Find where the given text appears and provide that cell's center as (x, y) coordinate. 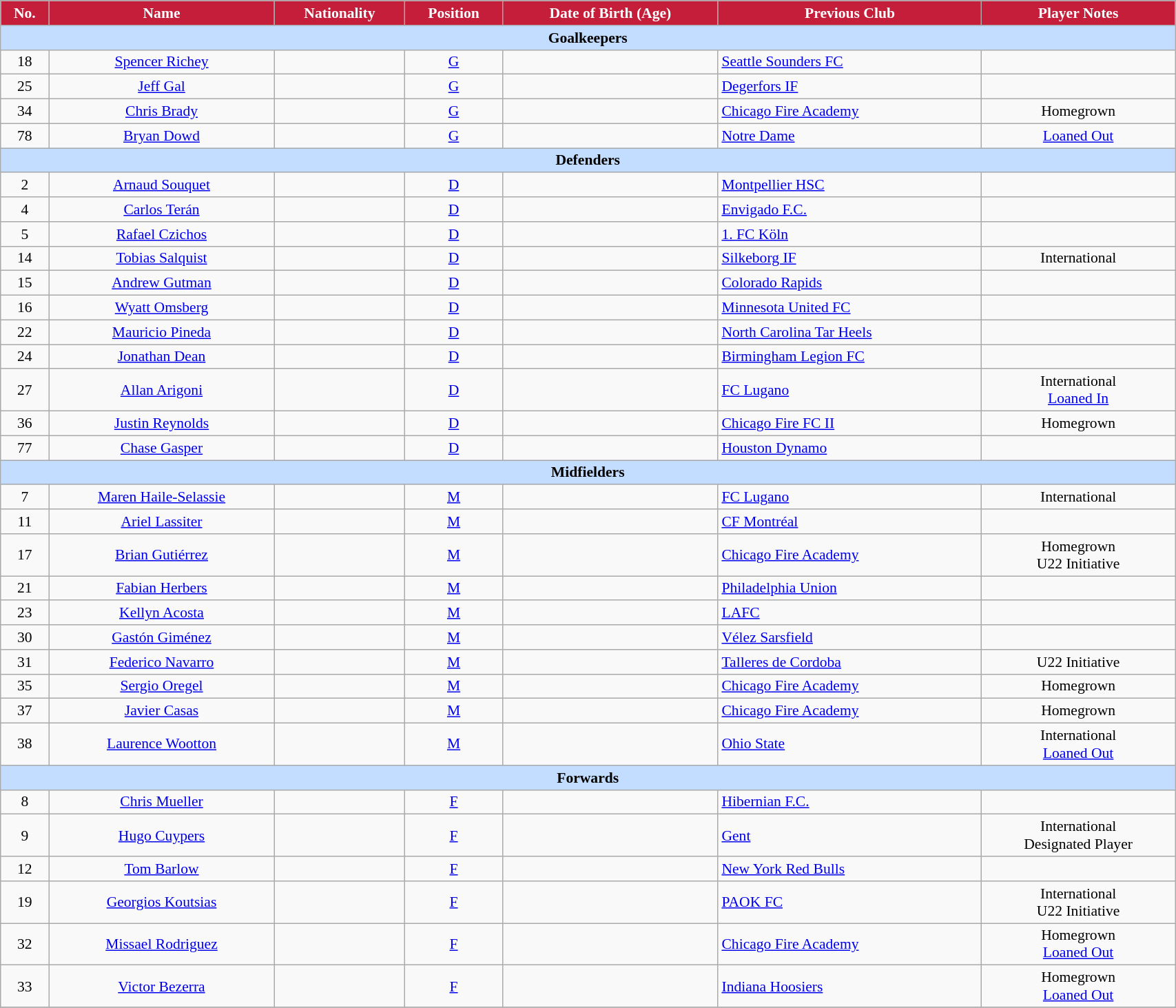
Brian Gutiérrez (161, 555)
Carlos Terán (161, 209)
Mauricio Pineda (161, 332)
Player Notes (1079, 13)
38 (25, 744)
InternationalU22 Initiative (1079, 903)
35 (25, 686)
Birmingham Legion FC (849, 357)
Andrew Gutman (161, 283)
Sergio Oregel (161, 686)
No. (25, 13)
30 (25, 637)
Minnesota United FC (849, 308)
New York Red Bulls (849, 869)
Chris Mueller (161, 802)
Colorado Rapids (849, 283)
36 (25, 424)
4 (25, 209)
Forwards (588, 778)
Victor Bezerra (161, 987)
21 (25, 588)
InternationalLoaned In (1079, 390)
12 (25, 869)
Kellyn Acosta (161, 613)
Justin Reynolds (161, 424)
Maren Haile-Selassie (161, 497)
Gent (849, 835)
Jeff Gal (161, 87)
CF Montréal (849, 522)
Position (453, 13)
Loaned Out (1079, 136)
Notre Dame (849, 136)
Fabian Herbers (161, 588)
Spencer Richey (161, 62)
Envigado F.C. (849, 209)
Nationality (340, 13)
Goalkeepers (588, 38)
8 (25, 802)
7 (25, 497)
Gastón Giménez (161, 637)
11 (25, 522)
LAFC (849, 613)
Tobias Salquist (161, 258)
23 (25, 613)
Talleres de Cordoba (849, 662)
Degerfors IF (849, 87)
Laurence Wootton (161, 744)
Federico Navarro (161, 662)
Hugo Cuypers (161, 835)
Houston Dynamo (849, 448)
Georgios Koutsias (161, 903)
14 (25, 258)
Montpellier HSC (849, 185)
Chase Gasper (161, 448)
31 (25, 662)
Midfielders (588, 473)
33 (25, 987)
5 (25, 234)
24 (25, 357)
1. FC Köln (849, 234)
Previous Club (849, 13)
Rafael Czichos (161, 234)
Silkeborg IF (849, 258)
9 (25, 835)
Hibernian F.C. (849, 802)
Jonathan Dean (161, 357)
Indiana Hoosiers (849, 987)
27 (25, 390)
Wyatt Omsberg (161, 308)
Defenders (588, 161)
Chris Brady (161, 112)
2 (25, 185)
HomegrownU22 Initiative (1079, 555)
North Carolina Tar Heels (849, 332)
Tom Barlow (161, 869)
PAOK FC (849, 903)
25 (25, 87)
77 (25, 448)
18 (25, 62)
InternationalDesignated Player (1079, 835)
InternationalLoaned Out (1079, 744)
U22 Initiative (1079, 662)
Philadelphia Union (849, 588)
78 (25, 136)
Name (161, 13)
Arnaud Souquet (161, 185)
19 (25, 903)
Chicago Fire FC II (849, 424)
22 (25, 332)
Date of Birth (Age) (610, 13)
Vélez Sarsfield (849, 637)
37 (25, 711)
Seattle Sounders FC (849, 62)
Bryan Dowd (161, 136)
17 (25, 555)
34 (25, 112)
15 (25, 283)
Javier Casas (161, 711)
Allan Arigoni (161, 390)
16 (25, 308)
Missael Rodriguez (161, 944)
32 (25, 944)
Ohio State (849, 744)
Ariel Lassiter (161, 522)
